Determine the [x, y] coordinate at the center of the cell enclosing the given text.  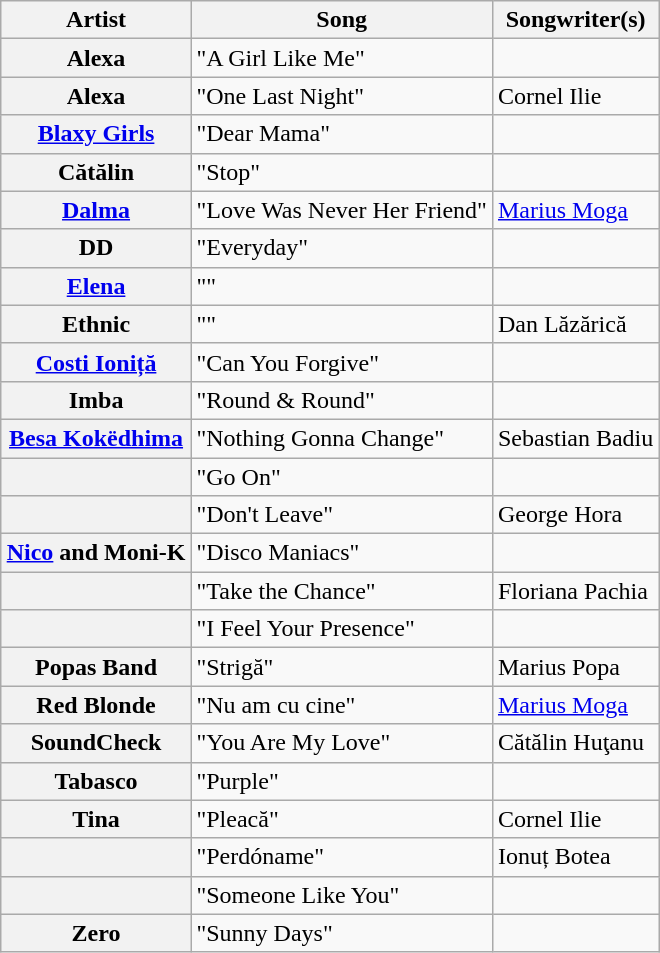
Ionuț Botea [575, 857]
"Don't Leave" [342, 515]
"Go On" [342, 477]
"Someone Like You" [342, 895]
Tabasco [96, 781]
Tina [96, 819]
"Stop" [342, 172]
Elena [96, 286]
"Round & Round" [342, 400]
"Strigă" [342, 667]
DD [96, 248]
Cătălin [96, 172]
SoundCheck [96, 743]
George Hora [575, 515]
"Love Was Never Her Friend" [342, 210]
"Can You Forgive" [342, 362]
"Take the Chance" [342, 591]
"Everyday" [342, 248]
Nico and Moni-K [96, 553]
Besa Kokëdhima [96, 438]
"Perdóname" [342, 857]
Popas Band [96, 667]
Artist [96, 20]
Costi Ioniță [96, 362]
Blaxy Girls [96, 134]
"A Girl Like Me" [342, 58]
Cătălin Huţanu [575, 743]
Imba [96, 400]
Dalma [96, 210]
"Purple" [342, 781]
"I Feel Your Presence" [342, 629]
"Nu am cu cine" [342, 705]
Songwriter(s) [575, 20]
"Sunny Days" [342, 933]
Zero [96, 933]
"Dear Mama" [342, 134]
Red Blonde [96, 705]
"Nothing Gonna Change" [342, 438]
"One Last Night" [342, 96]
"You Are My Love" [342, 743]
Floriana Pachia [575, 591]
"Disco Maniacs" [342, 553]
"Pleacă" [342, 819]
Dan Lăzărică [575, 324]
Sebastian Badiu [575, 438]
Marius Popa [575, 667]
Song [342, 20]
Ethnic [96, 324]
